Find where the given text appears and provide that cell's center as [X, Y] coordinate. 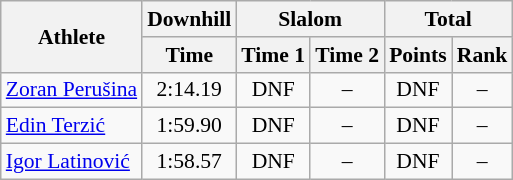
Total [448, 19]
Igor Latinović [72, 162]
1:59.90 [189, 126]
Time [189, 55]
Points [418, 55]
Time 1 [273, 55]
Time 2 [347, 55]
Zoran Perušina [72, 90]
Athlete [72, 36]
Edin Terzić [72, 126]
Rank [482, 55]
2:14.19 [189, 90]
Downhill [189, 19]
Slalom [310, 19]
1:58.57 [189, 162]
